Pinpoint the cell where the given text exists, returning its (x, y) midpoint coordinate. 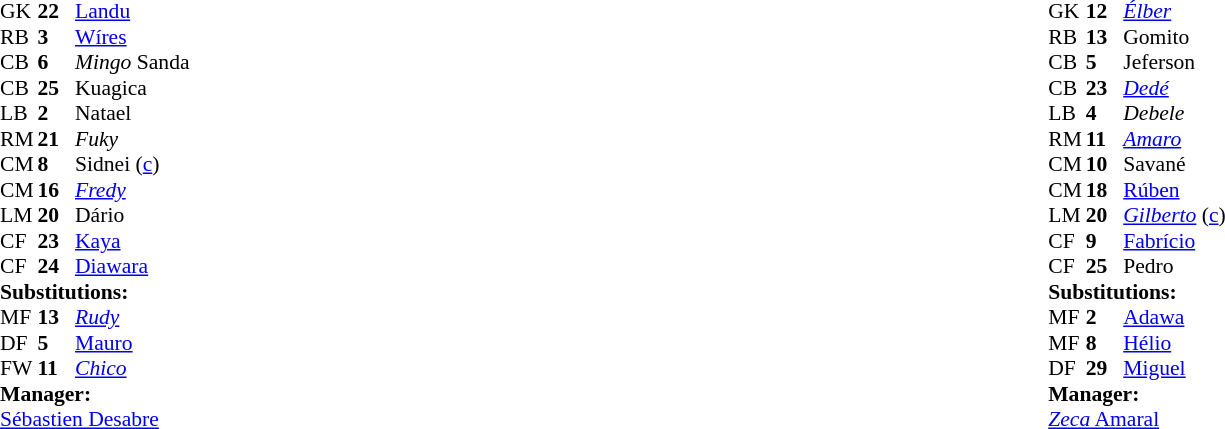
Mingo Sanda (132, 63)
24 (57, 267)
10 (1105, 165)
Mauro (132, 343)
29 (1105, 369)
Wíres (132, 37)
3 (57, 37)
9 (1105, 241)
FW (19, 369)
Rudy (132, 317)
Natael (132, 113)
16 (57, 190)
6 (57, 63)
Fuky (132, 139)
Fredy (132, 190)
4 (1105, 113)
Kuagica (132, 88)
18 (1105, 190)
Manager: (95, 394)
Sidnei (c) (132, 165)
21 (57, 139)
Substitutions: (95, 292)
Kaya (132, 241)
Chico (132, 369)
Diawara (132, 267)
Dário (132, 215)
